Capture the cell that displays the provided text and extract its (x, y) central coordinate. 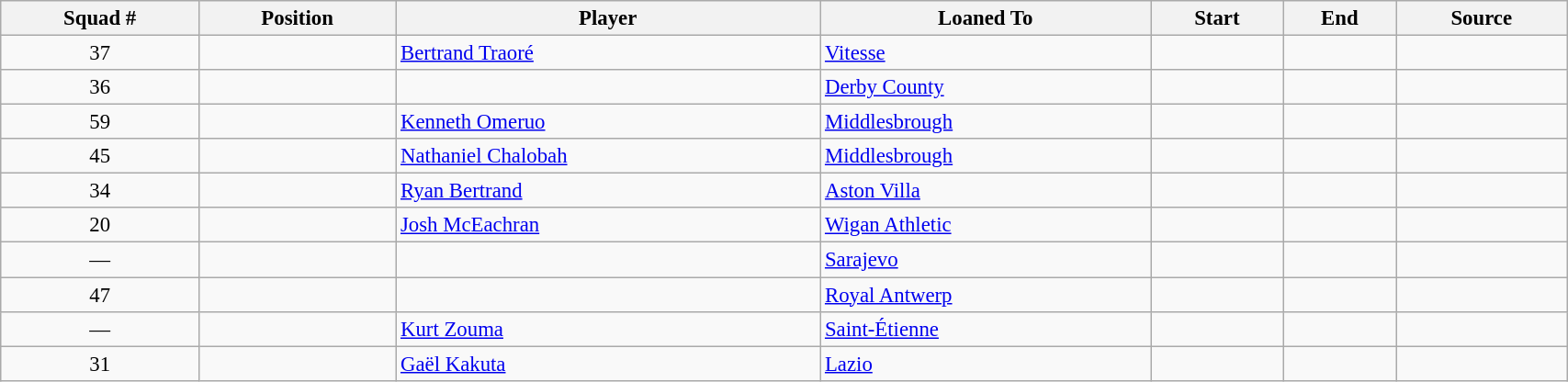
47 (100, 295)
Position (298, 18)
Bertrand Traoré (608, 53)
End (1339, 18)
37 (100, 53)
Ryan Bertrand (608, 191)
Sarajevo (986, 260)
45 (100, 156)
36 (100, 87)
Loaned To (986, 18)
34 (100, 191)
Gaël Kakuta (608, 364)
Kurt Zouma (608, 329)
20 (100, 225)
Nathaniel Chalobah (608, 156)
31 (100, 364)
Kenneth Omeruo (608, 122)
Player (608, 18)
Royal Antwerp (986, 295)
Lazio (986, 364)
Vitesse (986, 53)
Start (1217, 18)
Aston Villa (986, 191)
Source (1482, 18)
Josh McEachran (608, 225)
Derby County (986, 87)
59 (100, 122)
Saint-Étienne (986, 329)
Wigan Athletic (986, 225)
Squad # (100, 18)
